From the cell containing the given text, extract its center point as (x, y) coordinate. 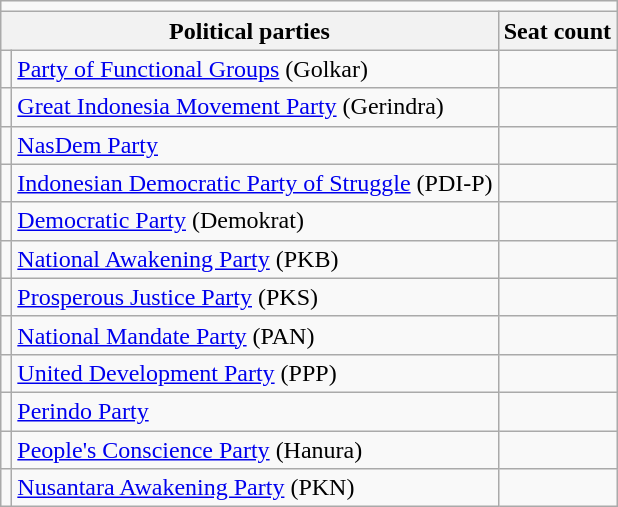
National Awakening Party (PKB) (255, 259)
Perindo Party (255, 411)
Democratic Party (Demokrat) (255, 221)
National Mandate Party (PAN) (255, 335)
Nusantara Awakening Party (PKN) (255, 488)
People's Conscience Party (Hanura) (255, 449)
Indonesian Democratic Party of Struggle (PDI-P) (255, 183)
NasDem Party (255, 145)
Party of Functional Groups (Golkar) (255, 69)
Great Indonesia Movement Party (Gerindra) (255, 107)
United Development Party (PPP) (255, 373)
Seat count (557, 31)
Political parties (250, 31)
Prosperous Justice Party (PKS) (255, 297)
